Output the [x, y] coordinate of the center of the cell containing the given text.  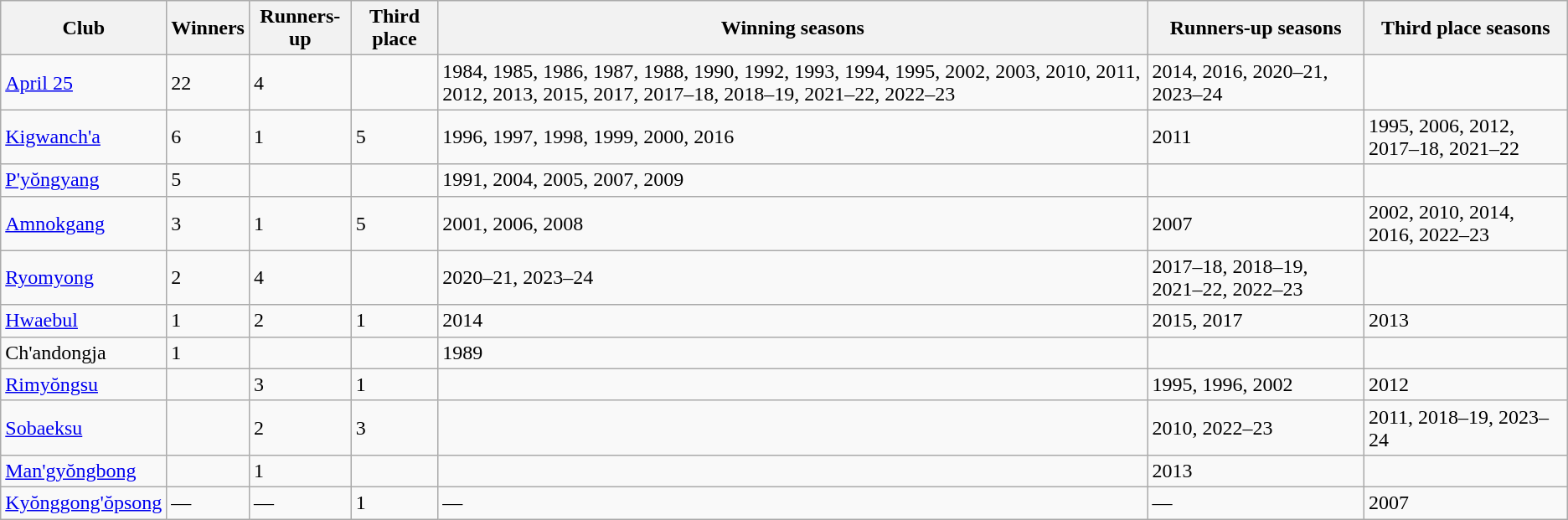
Amnokgang [84, 223]
Third place seasons [1466, 28]
Club [84, 28]
22 [208, 82]
2014, 2016, 2020–21, 2023–24 [1256, 82]
Ch'andongja [84, 353]
1995, 1996, 2002 [1256, 384]
2014 [792, 321]
6 [208, 137]
2001, 2006, 2008 [792, 223]
2011 [1256, 137]
Winning seasons [792, 28]
Kyŏnggong'ŏpsong [84, 502]
1991, 2004, 2005, 2007, 2009 [792, 180]
Runners-up [300, 28]
Runners-up seasons [1256, 28]
P'yŏngyang [84, 180]
Third place [395, 28]
Winners [208, 28]
Sobaeksu [84, 427]
2017–18, 2018–19, 2021–22, 2022–23 [1256, 278]
1984, 1985, 1986, 1987, 1988, 1990, 1992, 1993, 1994, 1995, 2002, 2003, 2010, 2011, 2012, 2013, 2015, 2017, 2017–18, 2018–19, 2021–22, 2022–23 [792, 82]
1996, 1997, 1998, 1999, 2000, 2016 [792, 137]
Hwaebul [84, 321]
2002, 2010, 2014, 2016, 2022–23 [1466, 223]
Kigwanch'a [84, 137]
1995, 2006, 2012, 2017–18, 2021–22 [1466, 137]
2010, 2022–23 [1256, 427]
Ryomyong [84, 278]
Man'gyŏngbong [84, 471]
Rimyŏngsu [84, 384]
2012 [1466, 384]
April 25 [84, 82]
2011, 2018–19, 2023–24 [1466, 427]
2020–21, 2023–24 [792, 278]
1989 [792, 353]
2015, 2017 [1256, 321]
